Determine the [X, Y] coordinate at the center of the cell enclosing the given text.  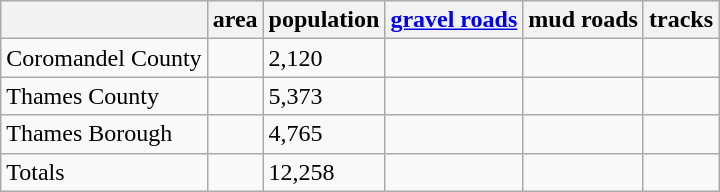
Thames Borough [104, 134]
5,373 [324, 96]
mud roads [584, 20]
area [235, 20]
tracks [680, 20]
4,765 [324, 134]
gravel roads [454, 20]
2,120 [324, 58]
Coromandel County [104, 58]
Thames County [104, 96]
12,258 [324, 172]
population [324, 20]
Totals [104, 172]
